Identify which cell holds the provided text, then report its (X, Y) central coordinate. 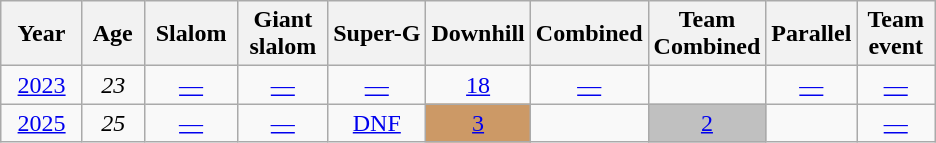
2 (707, 123)
Giant slalom (283, 34)
3 (478, 123)
Year (42, 34)
Team event (896, 34)
25 (113, 123)
2025 (42, 123)
Super-G (377, 34)
18 (478, 85)
TeamCombined (707, 34)
DNF (377, 123)
Downhill (478, 34)
Parallel (812, 34)
Combined (589, 34)
2023 (42, 85)
Age (113, 34)
Slalom (191, 34)
23 (113, 85)
